Return the [X, Y] coordinate for the center point of the cell that contains the specified text.  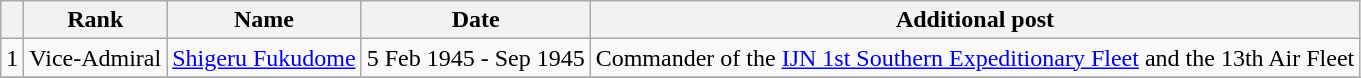
Rank [96, 20]
Shigeru Fukudome [264, 58]
Commander of the IJN 1st Southern Expeditionary Fleet and the 13th Air Fleet [975, 58]
Name [264, 20]
Date [476, 20]
5 Feb 1945 - Sep 1945 [476, 58]
1 [12, 58]
Vice-Admiral [96, 58]
Additional post [975, 20]
